Detect which cell encompasses the target text, then output its [x, y] center coordinate. 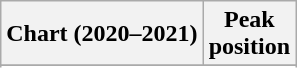
Chart (2020–2021) [102, 34]
Peakposition [249, 34]
